For the text-containing cell, return its midpoint in (X, Y) coordinate format. 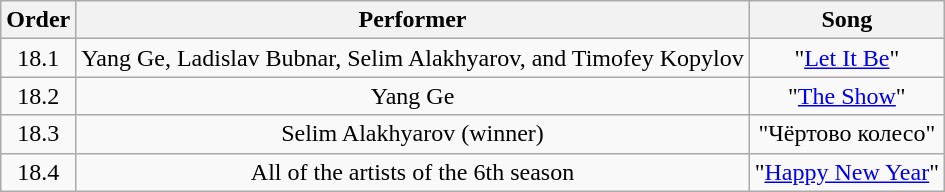
"Happy New Year" (846, 172)
Yang Ge, Ladislav Bubnar, Selim Alakhyarov, and Timofey Kopylov (412, 58)
18.3 (38, 134)
"The Show" (846, 96)
Song (846, 20)
"Чёртово колесо" (846, 134)
Yang Ge (412, 96)
Order (38, 20)
18.1 (38, 58)
All of the artists of the 6th season (412, 172)
Selim Alakhyarov (winner) (412, 134)
18.4 (38, 172)
"Let It Be" (846, 58)
Performer (412, 20)
18.2 (38, 96)
